Provide the [X, Y] coordinate of the cell's center where the given text is located.  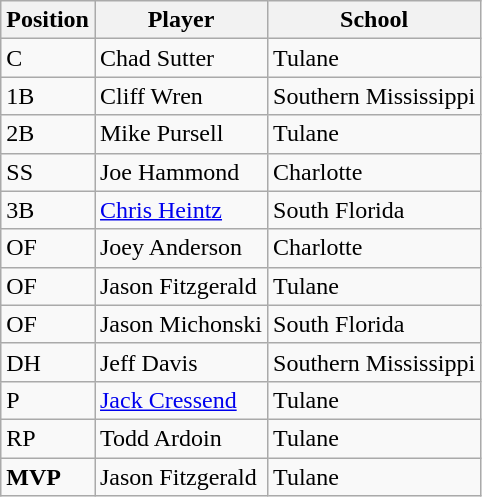
Joey Anderson [180, 248]
MVP [48, 477]
Cliff Wren [180, 96]
2B [48, 134]
SS [48, 172]
Chris Heintz [180, 210]
Joe Hammond [180, 172]
Todd Ardoin [180, 438]
Mike Pursell [180, 134]
Chad Sutter [180, 58]
Position [48, 20]
1B [48, 96]
Jason Michonski [180, 324]
School [374, 20]
Jeff Davis [180, 362]
3B [48, 210]
C [48, 58]
Player [180, 20]
DH [48, 362]
Jack Cressend [180, 400]
RP [48, 438]
P [48, 400]
